From the cell containing the given text, extract its center point as [x, y] coordinate. 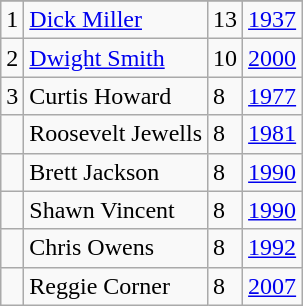
1992 [272, 248]
Reggie Corner [116, 286]
Roosevelt Jewells [116, 134]
2007 [272, 286]
2 [12, 58]
Curtis Howard [116, 96]
Brett Jackson [116, 172]
3 [12, 96]
1981 [272, 134]
Dick Miller [116, 20]
10 [226, 58]
Chris Owens [116, 248]
2000 [272, 58]
1977 [272, 96]
13 [226, 20]
1 [12, 20]
Shawn Vincent [116, 210]
Dwight Smith [116, 58]
1937 [272, 20]
